Extract the (X, Y) coordinate from the center of the cell holding the provided text.  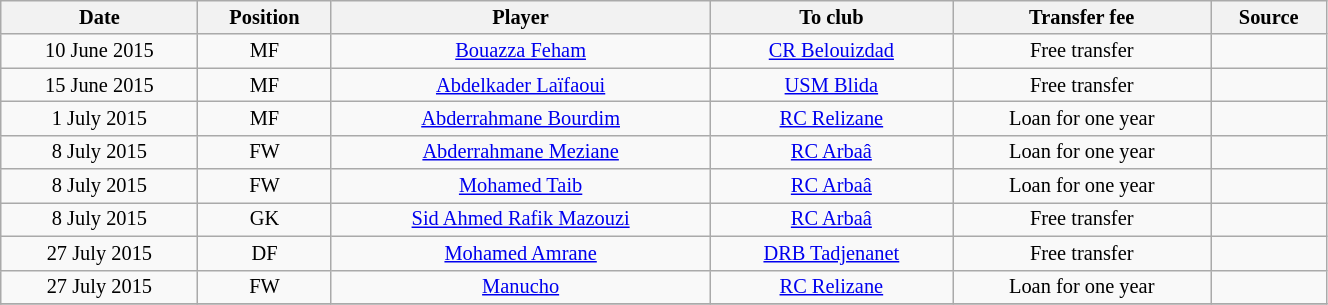
DRB Tadjenanet (831, 253)
Mohamed Amrane (520, 253)
Abderrahmane Bourdim (520, 118)
CR Belouizdad (831, 51)
15 June 2015 (100, 85)
Bouazza Feham (520, 51)
Abderrahmane Meziane (520, 152)
Mohamed Taib (520, 186)
Abdelkader Laïfaoui (520, 85)
USM Blida (831, 85)
Manucho (520, 287)
Source (1269, 17)
Date (100, 17)
DF (264, 253)
Sid Ahmed Rafik Mazouzi (520, 219)
GK (264, 219)
To club (831, 17)
Transfer fee (1081, 17)
Position (264, 17)
Player (520, 17)
1 July 2015 (100, 118)
10 June 2015 (100, 51)
